Determine the (X, Y) coordinate at the center of the cell enclosing the given text.  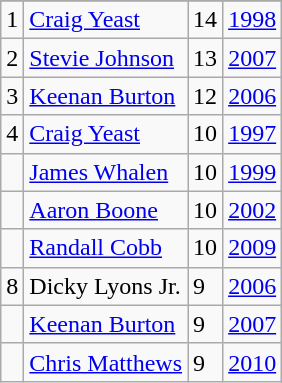
Stevie Johnson (106, 58)
1997 (252, 134)
4 (12, 134)
1999 (252, 172)
Aaron Boone (106, 210)
8 (12, 286)
1998 (252, 20)
2009 (252, 248)
2002 (252, 210)
12 (206, 96)
James Whalen (106, 172)
3 (12, 96)
1 (12, 20)
Randall Cobb (106, 248)
Dicky Lyons Jr. (106, 286)
2010 (252, 362)
2 (12, 58)
Chris Matthews (106, 362)
13 (206, 58)
14 (206, 20)
